Return [x, y] of the center of cell containing provided text 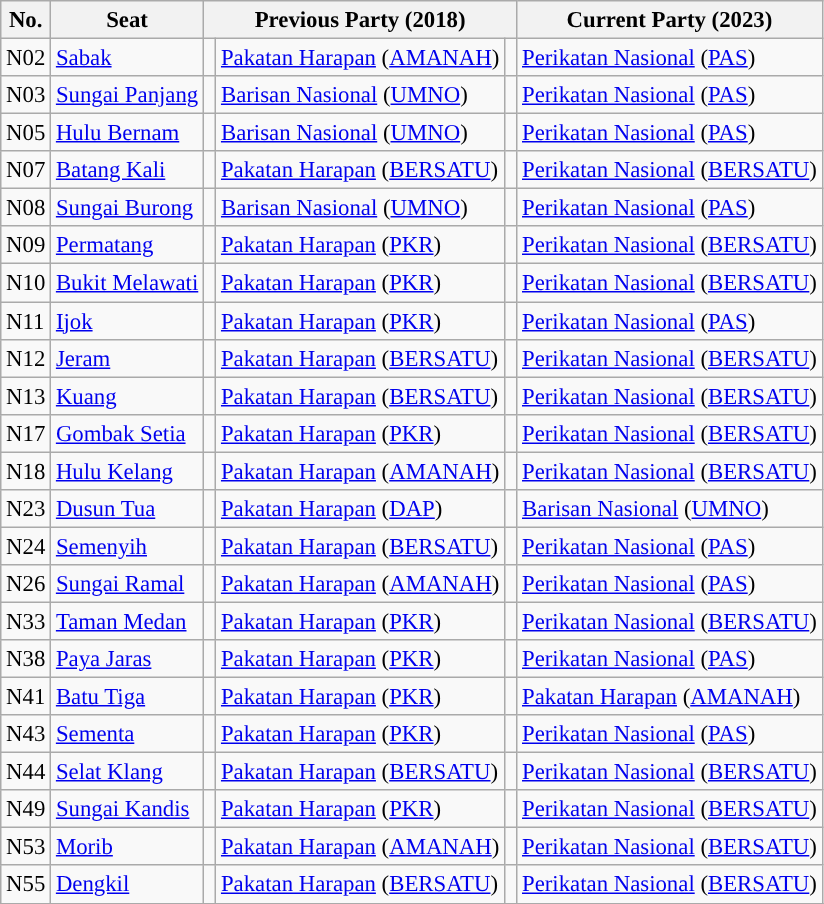
Sungai Ramal [128, 584]
N07 [26, 170]
N33 [26, 621]
Batu Tiga [128, 697]
N55 [26, 885]
N09 [26, 245]
Dengkil [128, 885]
Sungai Kandis [128, 809]
Jeram [128, 358]
Permatang [128, 245]
N12 [26, 358]
Bukit Melawati [128, 283]
N41 [26, 697]
N24 [26, 546]
Seat [128, 20]
Semenyih [128, 546]
N53 [26, 847]
Sementa [128, 734]
Hulu Kelang [128, 471]
N13 [26, 396]
N49 [26, 809]
N03 [26, 95]
Taman Medan [128, 621]
N43 [26, 734]
Hulu Bernam [128, 133]
N44 [26, 772]
N08 [26, 208]
Batang Kali [128, 170]
Current Party (2023) [670, 20]
Ijok [128, 321]
Pakatan Harapan (DAP) [360, 509]
Gombak Setia [128, 433]
N17 [26, 433]
Sungai Panjang [128, 95]
N10 [26, 283]
Paya Jaras [128, 659]
N38 [26, 659]
N26 [26, 584]
Morib [128, 847]
N18 [26, 471]
Selat Klang [128, 772]
Kuang [128, 396]
Dusun Tua [128, 509]
No. [26, 20]
N23 [26, 509]
N05 [26, 133]
N02 [26, 58]
Previous Party (2018) [360, 20]
Sungai Burong [128, 208]
N11 [26, 321]
Sabak [128, 58]
